Output the [X, Y] coordinate of the center of the cell containing the given text.  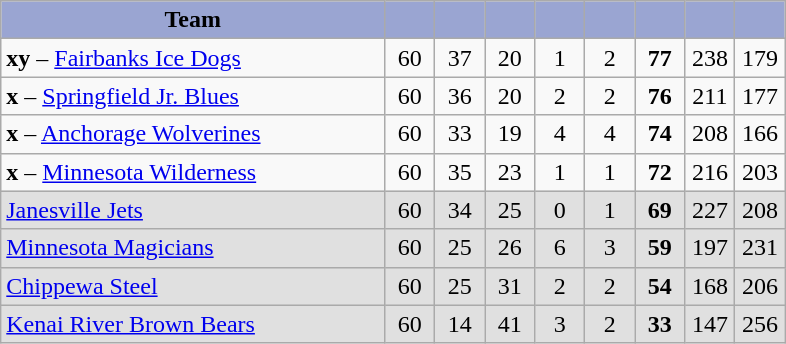
147 [710, 324]
x – Anchorage Wolverines [193, 134]
227 [710, 210]
238 [710, 58]
211 [710, 96]
231 [760, 248]
74 [660, 134]
203 [760, 172]
54 [660, 286]
177 [760, 96]
35 [460, 172]
6 [560, 248]
Team [193, 20]
206 [760, 286]
26 [510, 248]
x – Springfield Jr. Blues [193, 96]
168 [710, 286]
166 [760, 134]
216 [710, 172]
x – Minnesota Wilderness [193, 172]
69 [660, 210]
Minnesota Magicians [193, 248]
37 [460, 58]
Janesville Jets [193, 210]
19 [510, 134]
Chippewa Steel [193, 286]
179 [760, 58]
59 [660, 248]
197 [710, 248]
14 [460, 324]
41 [510, 324]
76 [660, 96]
23 [510, 172]
77 [660, 58]
0 [560, 210]
256 [760, 324]
xy – Fairbanks Ice Dogs [193, 58]
Kenai River Brown Bears [193, 324]
34 [460, 210]
31 [510, 286]
36 [460, 96]
72 [660, 172]
